Return the [x, y] coordinate for the center point of the cell that contains the specified text.  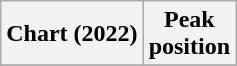
Chart (2022) [72, 34]
Peakposition [189, 34]
